Output the [x, y] coordinate of the center of the cell containing the given text.  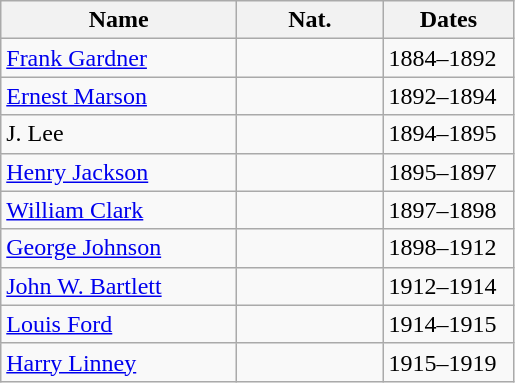
Henry Jackson [119, 172]
1915–1919 [448, 362]
George Johnson [119, 248]
John W. Bartlett [119, 286]
Frank Gardner [119, 58]
Harry Linney [119, 362]
Ernest Marson [119, 96]
Nat. [310, 20]
1892–1894 [448, 96]
1914–1915 [448, 324]
1897–1898 [448, 210]
1895–1897 [448, 172]
1894–1895 [448, 134]
1898–1912 [448, 248]
William Clark [119, 210]
1912–1914 [448, 286]
Louis Ford [119, 324]
J. Lee [119, 134]
Name [119, 20]
Dates [448, 20]
1884–1892 [448, 58]
